Extract the [X, Y] coordinate from the center of the cell holding the provided text.  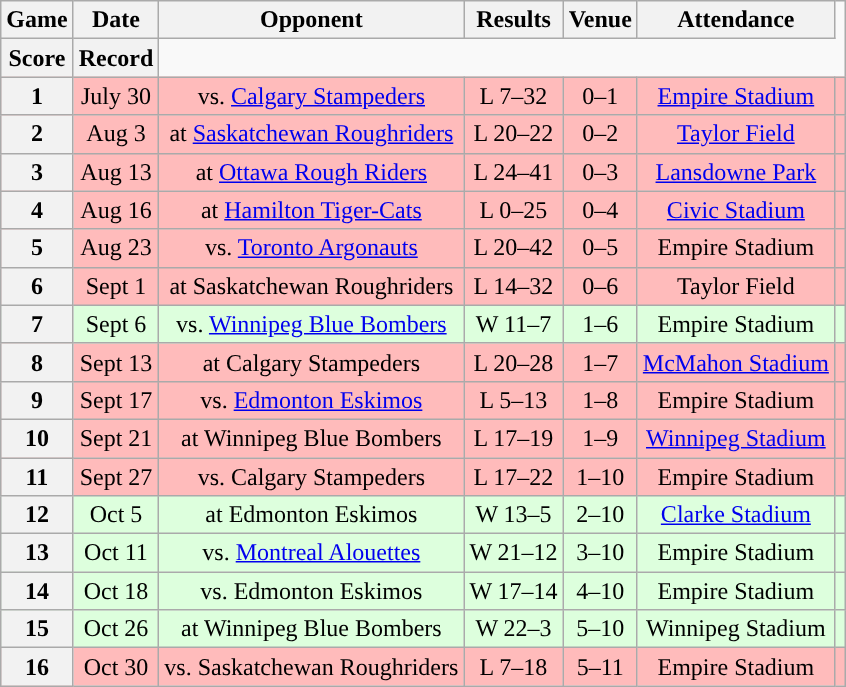
0–5 [600, 248]
2 [37, 134]
4–10 [600, 591]
W 17–14 [514, 591]
L 17–22 [514, 477]
W 21–12 [514, 553]
1–6 [600, 324]
9 [37, 400]
at Calgary Stampeders [312, 362]
14 [37, 591]
Venue [600, 20]
W 11–7 [514, 324]
12 [37, 515]
Aug 13 [116, 172]
Oct 11 [116, 553]
Sept 21 [116, 438]
Oct 18 [116, 591]
Sept 1 [116, 286]
vs. Toronto Argonauts [312, 248]
vs. Winnipeg Blue Bombers [312, 324]
Oct 26 [116, 629]
Lansdowne Park [736, 172]
L 20–42 [514, 248]
Sept 17 [116, 400]
vs. Montreal Alouettes [312, 553]
Oct 30 [116, 667]
Clarke Stadium [736, 515]
Score [37, 58]
11 [37, 477]
0–6 [600, 286]
2–10 [600, 515]
Date [116, 20]
0–2 [600, 134]
15 [37, 629]
5–11 [600, 667]
L 14–32 [514, 286]
Record [116, 58]
Aug 16 [116, 210]
L 0–25 [514, 210]
W 13–5 [514, 515]
7 [37, 324]
Attendance [736, 20]
July 30 [116, 96]
0–1 [600, 96]
McMahon Stadium [736, 362]
0–4 [600, 210]
L 5–13 [514, 400]
5–10 [600, 629]
Aug 3 [116, 134]
1–9 [600, 438]
Sept 6 [116, 324]
L 24–41 [514, 172]
W 22–3 [514, 629]
L 17–19 [514, 438]
Sept 13 [116, 362]
4 [37, 210]
at Hamilton Tiger-Cats [312, 210]
L 7–18 [514, 667]
10 [37, 438]
at Ottawa Rough Riders [312, 172]
Civic Stadium [736, 210]
vs. Saskatchewan Roughriders [312, 667]
Oct 5 [116, 515]
5 [37, 248]
Opponent [312, 20]
1–10 [600, 477]
3 [37, 172]
L 20–28 [514, 362]
Aug 23 [116, 248]
1 [37, 96]
0–3 [600, 172]
at Edmonton Eskimos [312, 515]
L 20–22 [514, 134]
8 [37, 362]
3–10 [600, 553]
6 [37, 286]
1–7 [600, 362]
Results [514, 20]
Game [37, 20]
13 [37, 553]
16 [37, 667]
1–8 [600, 400]
Sept 27 [116, 477]
L 7–32 [514, 96]
